Identify which cell holds the provided text, then report its [x, y] central coordinate. 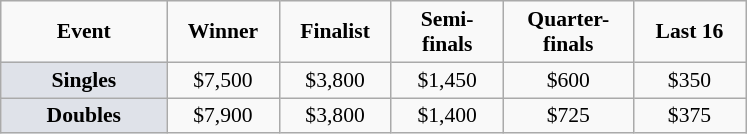
$1,450 [447, 80]
$725 [568, 116]
$350 [689, 80]
$600 [568, 80]
$7,500 [223, 80]
Last 16 [689, 32]
Winner [223, 32]
Event [84, 32]
$7,900 [223, 116]
Semi-finals [447, 32]
$1,400 [447, 116]
Finalist [335, 32]
$375 [689, 116]
Quarter-finals [568, 32]
Singles [84, 80]
Doubles [84, 116]
